Scan for the cell matching the given text and deliver its [x, y] coordinate at center. 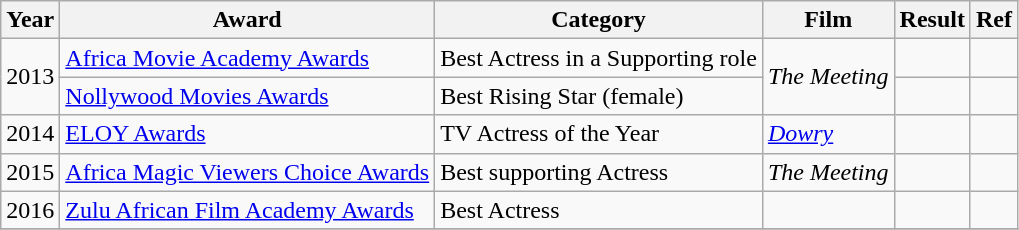
2016 [30, 210]
Best Rising Star (female) [599, 96]
Result [932, 20]
Africa Magic Viewers Choice Awards [248, 172]
TV Actress of the Year [599, 134]
Film [828, 20]
2013 [30, 77]
Nollywood Movies Awards [248, 96]
Africa Movie Academy Awards [248, 58]
Zulu African Film Academy Awards [248, 210]
Best Actress [599, 210]
2014 [30, 134]
Ref [994, 20]
Award [248, 20]
ELOY Awards [248, 134]
Dowry [828, 134]
2015 [30, 172]
Best supporting Actress [599, 172]
Year [30, 20]
Best Actress in a Supporting role [599, 58]
Category [599, 20]
